Detect which cell encompasses the target text, then output its [X, Y] center coordinate. 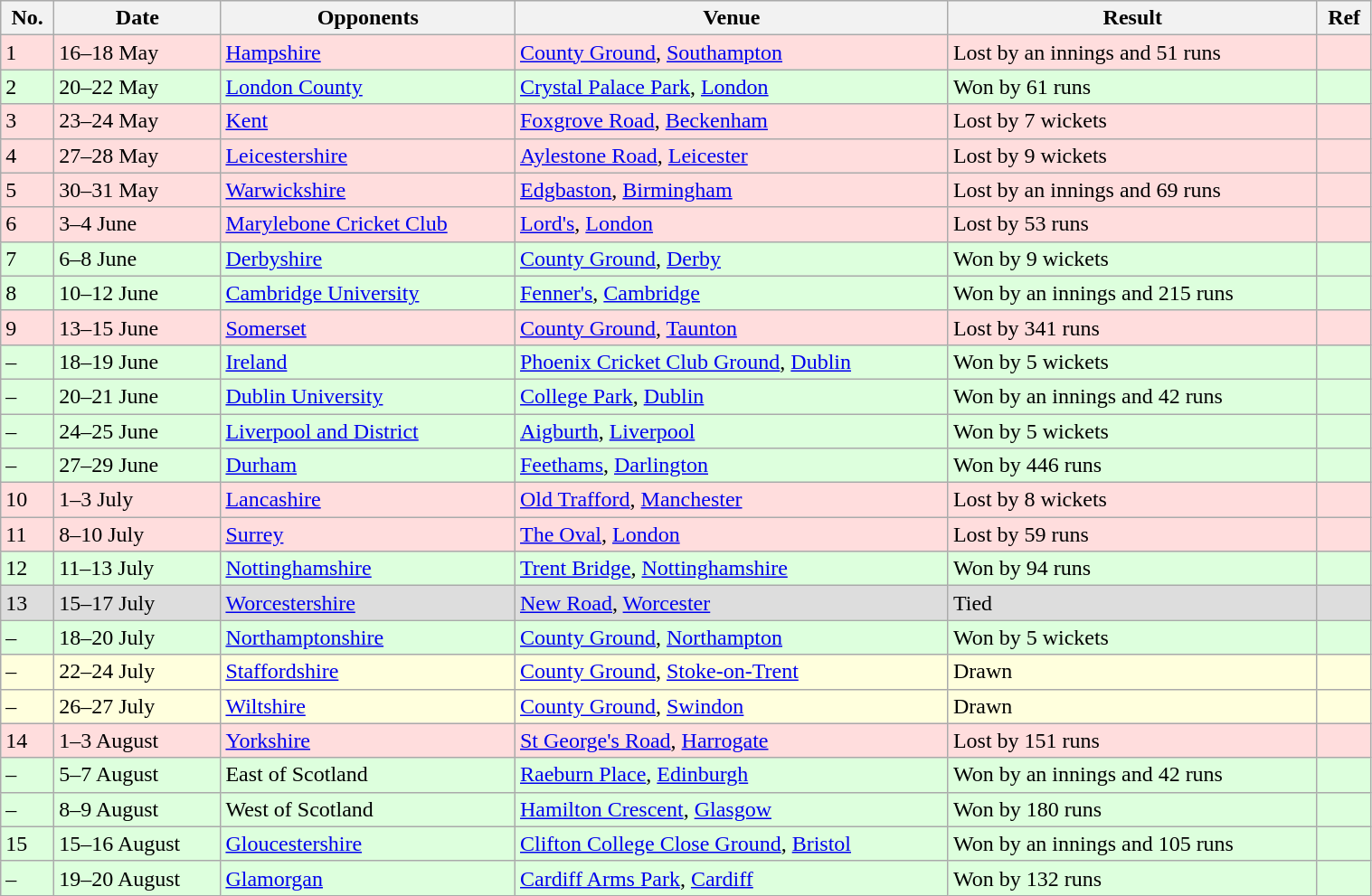
Lost by 59 runs [1132, 534]
Cambridge University [368, 293]
Lord's, London [731, 224]
11 [27, 534]
County Ground, Northampton [731, 637]
Result [1132, 18]
Worcestershire [368, 603]
No. [27, 18]
18–20 July [137, 637]
Durham [368, 466]
Kent [368, 121]
19–20 August [137, 878]
26–27 July [137, 706]
12 [27, 569]
6–8 June [137, 259]
10–12 June [137, 293]
London County [368, 87]
10 [27, 500]
Aigburth, Liverpool [731, 431]
15–17 July [137, 603]
Lost by 8 wickets [1132, 500]
Old Trafford, Manchester [731, 500]
20–22 May [137, 87]
5 [27, 190]
Marylebone Cricket Club [368, 224]
College Park, Dublin [731, 396]
Aylestone Road, Leicester [731, 156]
Date [137, 18]
2 [27, 87]
Warwickshire [368, 190]
Liverpool and District [368, 431]
Hampshire [368, 52]
Raeburn Place, Edinburgh [731, 775]
The Oval, London [731, 534]
Nottinghamshire [368, 569]
13–15 June [137, 327]
27–28 May [137, 156]
Wiltshire [368, 706]
Leicestershire [368, 156]
24–25 June [137, 431]
30–31 May [137, 190]
27–29 June [137, 466]
Trent Bridge, Nottinghamshire [731, 569]
Dublin University [368, 396]
14 [27, 740]
Staffordshire [368, 672]
West of Scotland [368, 809]
New Road, Worcester [731, 603]
Lost by 7 wickets [1132, 121]
Won by an innings and 105 runs [1132, 844]
Lost by 9 wickets [1132, 156]
22–24 July [137, 672]
County Ground, Swindon [731, 706]
Lost by an innings and 69 runs [1132, 190]
Won by 9 wickets [1132, 259]
Gloucestershire [368, 844]
7 [27, 259]
8–9 August [137, 809]
15 [27, 844]
Glamorgan [368, 878]
Surrey [368, 534]
Lancashire [368, 500]
4 [27, 156]
13 [27, 603]
Won by 94 runs [1132, 569]
8–10 July [137, 534]
9 [27, 327]
16–18 May [137, 52]
County Ground, Taunton [731, 327]
11–13 July [137, 569]
Derbyshire [368, 259]
Somerset [368, 327]
County Ground, Stoke-on-Trent [731, 672]
County Ground, Southampton [731, 52]
1 [27, 52]
8 [27, 293]
Feethams, Darlington [731, 466]
Edgbaston, Birmingham [731, 190]
Foxgrove Road, Beckenham [731, 121]
23–24 May [137, 121]
Clifton College Close Ground, Bristol [731, 844]
Phoenix Cricket Club Ground, Dublin [731, 362]
St George's Road, Harrogate [731, 740]
Lost by 151 runs [1132, 740]
1–3 July [137, 500]
18–19 June [137, 362]
County Ground, Derby [731, 259]
Crystal Palace Park, London [731, 87]
Won by 61 runs [1132, 87]
Won by 180 runs [1132, 809]
6 [27, 224]
5–7 August [137, 775]
Yorkshire [368, 740]
Hamilton Crescent, Glasgow [731, 809]
Lost by 341 runs [1132, 327]
Cardiff Arms Park, Cardiff [731, 878]
Won by 132 runs [1132, 878]
1–3 August [137, 740]
Fenner's, Cambridge [731, 293]
Won by 446 runs [1132, 466]
Northamptonshire [368, 637]
3 [27, 121]
Ireland [368, 362]
Ref [1344, 18]
Venue [731, 18]
East of Scotland [368, 775]
Lost by an innings and 51 runs [1132, 52]
3–4 June [137, 224]
20–21 June [137, 396]
15–16 August [137, 844]
Won by an innings and 215 runs [1132, 293]
Tied [1132, 603]
Opponents [368, 18]
Lost by 53 runs [1132, 224]
